Output the [X, Y] coordinate of the center of the cell containing the given text.  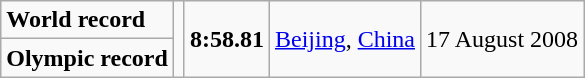
Olympic record [88, 58]
17 August 2008 [502, 39]
World record [88, 20]
8:58.81 [226, 39]
Beijing, China [344, 39]
